Provide the (x, y) coordinate of the cell's center where the given text is located.  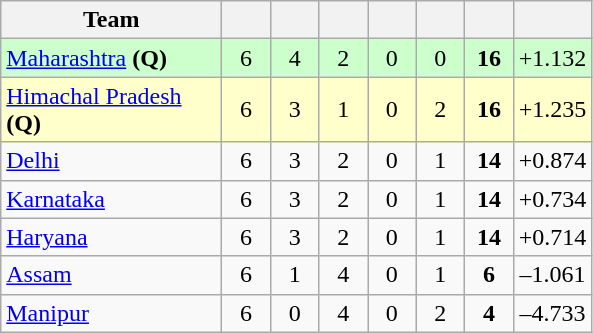
Haryana (112, 237)
+0.734 (552, 199)
Maharashtra (Q) (112, 58)
+1.235 (552, 110)
+0.714 (552, 237)
Himachal Pradesh (Q) (112, 110)
Delhi (112, 161)
–4.733 (552, 313)
Team (112, 20)
–1.061 (552, 275)
+1.132 (552, 58)
+0.874 (552, 161)
Manipur (112, 313)
Assam (112, 275)
Karnataka (112, 199)
